Identify which cell holds the provided text, then report its (x, y) central coordinate. 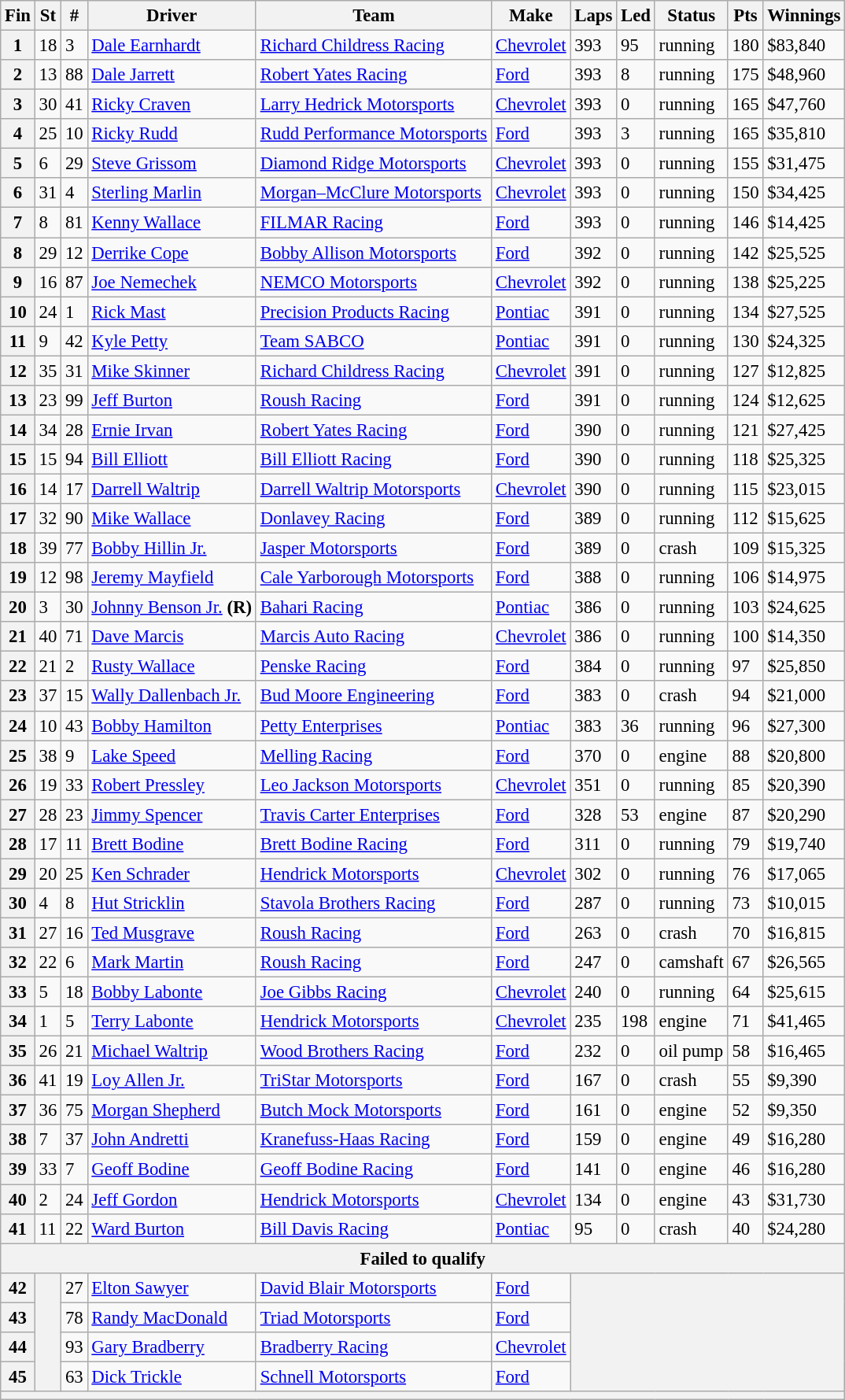
Wally Dallenbach Jr. (172, 696)
118 (746, 460)
$19,740 (804, 844)
Rick Mast (172, 312)
Bahari Racing (373, 608)
124 (746, 401)
Marcis Auto Racing (373, 637)
$31,730 (804, 1199)
121 (746, 430)
Michael Waltrip (172, 1051)
Dick Trickle (172, 1376)
351 (593, 785)
146 (746, 223)
John Andretti (172, 1140)
$16,465 (804, 1051)
Rusty Wallace (172, 667)
115 (746, 489)
240 (593, 992)
49 (746, 1140)
150 (746, 193)
287 (593, 903)
Ted Musgrave (172, 933)
$24,280 (804, 1228)
328 (593, 815)
77 (74, 549)
$10,015 (804, 903)
# (74, 16)
Kyle Petty (172, 341)
302 (593, 874)
Diamond Ridge Motorsports (373, 164)
$16,815 (804, 933)
Geoff Bodine (172, 1169)
Leo Jackson Motorsports (373, 785)
Morgan–McClure Motorsports (373, 193)
$25,325 (804, 460)
Mike Wallace (172, 519)
camshaft (691, 962)
90 (74, 519)
Lake Speed (172, 755)
Jeff Burton (172, 401)
109 (746, 549)
311 (593, 844)
85 (746, 785)
$27,425 (804, 430)
$24,625 (804, 608)
235 (593, 1021)
106 (746, 578)
198 (636, 1021)
Bobby Labonte (172, 992)
$15,625 (804, 519)
$35,810 (804, 134)
David Blair Motorsports (373, 1287)
70 (746, 933)
Jeff Gordon (172, 1199)
Derrike Cope (172, 253)
44 (18, 1347)
159 (593, 1140)
96 (746, 726)
$20,290 (804, 815)
Ward Burton (172, 1228)
Rudd Performance Motorsports (373, 134)
$14,425 (804, 223)
99 (74, 401)
$25,615 (804, 992)
$20,800 (804, 755)
Failed to qualify (423, 1258)
$12,625 (804, 401)
Bill Elliott Racing (373, 460)
$12,825 (804, 371)
Laps (593, 16)
141 (593, 1169)
98 (74, 578)
155 (746, 164)
Pts (746, 16)
Ricky Rudd (172, 134)
Status (691, 16)
Dale Jarrett (172, 75)
263 (593, 933)
93 (74, 1347)
167 (593, 1080)
Winnings (804, 16)
Team (373, 16)
$20,390 (804, 785)
138 (746, 282)
Dale Earnhardt (172, 46)
$9,350 (804, 1110)
75 (74, 1110)
Team SABCO (373, 341)
$24,325 (804, 341)
384 (593, 667)
$48,960 (804, 75)
$25,850 (804, 667)
St (47, 16)
81 (74, 223)
$17,065 (804, 874)
Kenny Wallace (172, 223)
180 (746, 46)
247 (593, 962)
$23,015 (804, 489)
Travis Carter Enterprises (373, 815)
Brett Bodine (172, 844)
Wood Brothers Racing (373, 1051)
175 (746, 75)
Dave Marcis (172, 637)
TriStar Motorsports (373, 1080)
$14,975 (804, 578)
Bill Davis Racing (373, 1228)
161 (593, 1110)
Kranefuss-Haas Racing (373, 1140)
Butch Mock Motorsports (373, 1110)
Robert Pressley (172, 785)
oil pump (691, 1051)
$47,760 (804, 105)
Cale Yarborough Motorsports (373, 578)
63 (74, 1376)
Led (636, 16)
Brett Bodine Racing (373, 844)
Hut Stricklin (172, 903)
370 (593, 755)
$27,300 (804, 726)
112 (746, 519)
Bradberry Racing (373, 1347)
Bill Elliott (172, 460)
Ricky Craven (172, 105)
78 (74, 1317)
Bobby Hillin Jr. (172, 549)
Terry Labonte (172, 1021)
Sterling Marlin (172, 193)
67 (746, 962)
FILMAR Racing (373, 223)
Jasper Motorsports (373, 549)
Steve Grissom (172, 164)
$14,350 (804, 637)
52 (746, 1110)
46 (746, 1169)
73 (746, 903)
Mike Skinner (172, 371)
$31,475 (804, 164)
$27,525 (804, 312)
Ken Schrader (172, 874)
45 (18, 1376)
53 (636, 815)
Triad Motorsports (373, 1317)
79 (746, 844)
Petty Enterprises (373, 726)
Darrell Waltrip Motorsports (373, 489)
$25,525 (804, 253)
142 (746, 253)
76 (746, 874)
Joe Nemechek (172, 282)
Make (531, 16)
Darrell Waltrip (172, 489)
$26,565 (804, 962)
388 (593, 578)
Penske Racing (373, 667)
58 (746, 1051)
130 (746, 341)
Elton Sawyer (172, 1287)
Johnny Benson Jr. (R) (172, 608)
Morgan Shepherd (172, 1110)
Loy Allen Jr. (172, 1080)
Bobby Hamilton (172, 726)
97 (746, 667)
Jimmy Spencer (172, 815)
Joe Gibbs Racing (373, 992)
Schnell Motorsports (373, 1376)
Driver (172, 16)
Stavola Brothers Racing (373, 903)
64 (746, 992)
$83,840 (804, 46)
Mark Martin (172, 962)
Larry Hedrick Motorsports (373, 105)
100 (746, 637)
$15,325 (804, 549)
Gary Bradberry (172, 1347)
103 (746, 608)
Geoff Bodine Racing (373, 1169)
$9,390 (804, 1080)
$21,000 (804, 696)
232 (593, 1051)
NEMCO Motorsports (373, 282)
Randy MacDonald (172, 1317)
55 (746, 1080)
Fin (18, 16)
$25,225 (804, 282)
$41,465 (804, 1021)
Jeremy Mayfield (172, 578)
$34,425 (804, 193)
127 (746, 371)
Melling Racing (373, 755)
Ernie Irvan (172, 430)
Precision Products Racing (373, 312)
Bobby Allison Motorsports (373, 253)
Donlavey Racing (373, 519)
Bud Moore Engineering (373, 696)
